From the cell containing the given text, extract its center point as [X, Y] coordinate. 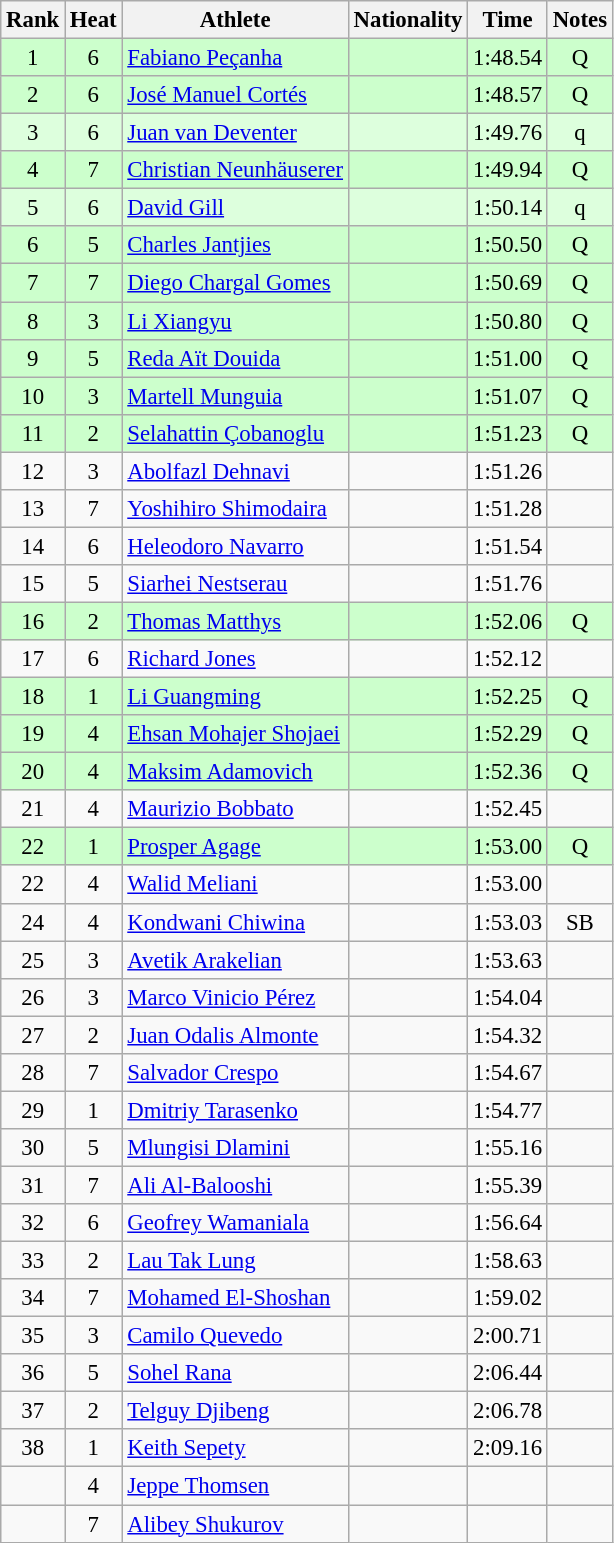
Ali Al-Balooshi [235, 1185]
9 [33, 358]
Fabiano Peçanha [235, 58]
1:52.29 [508, 734]
33 [33, 1261]
Diego Chargal Gomes [235, 283]
25 [33, 960]
35 [33, 1336]
32 [33, 1223]
1:51.23 [508, 433]
Yoshihiro Shimodaira [235, 509]
Salvador Crespo [235, 1073]
Thomas Matthys [235, 621]
Maksim Adamovich [235, 772]
Lau Tak Lung [235, 1261]
José Manuel Cortés [235, 95]
11 [33, 433]
Keith Sepety [235, 1449]
Geofrey Wamaniala [235, 1223]
26 [33, 997]
Li Guangming [235, 697]
Christian Neunhäuserer [235, 170]
Mlungisi Dlamini [235, 1148]
Heat [94, 20]
18 [33, 697]
1:48.57 [508, 95]
17 [33, 659]
1:50.50 [508, 245]
8 [33, 321]
1:52.12 [508, 659]
1:53.63 [508, 960]
1:51.28 [508, 509]
1:52.06 [508, 621]
28 [33, 1073]
David Gill [235, 208]
19 [33, 734]
37 [33, 1411]
Jeppe Thomsen [235, 1486]
24 [33, 922]
21 [33, 809]
27 [33, 1035]
Notes [580, 20]
Telguy Djibeng [235, 1411]
31 [33, 1185]
1:50.69 [508, 283]
2:06.44 [508, 1373]
Abolfazl Dehnavi [235, 471]
1:51.07 [508, 396]
Time [508, 20]
1:54.67 [508, 1073]
Juan Odalis Almonte [235, 1035]
Prosper Agage [235, 847]
16 [33, 621]
1:55.39 [508, 1185]
Juan van Deventer [235, 133]
38 [33, 1449]
1:54.77 [508, 1110]
Athlete [235, 20]
Rank [33, 20]
Kondwani Chiwina [235, 922]
1:49.94 [508, 170]
1:52.36 [508, 772]
1:59.02 [508, 1298]
12 [33, 471]
14 [33, 546]
Li Xiangyu [235, 321]
1:50.80 [508, 321]
2:09.16 [508, 1449]
Dmitriy Tarasenko [235, 1110]
Heleodoro Navarro [235, 546]
Walid Meliani [235, 885]
1:54.32 [508, 1035]
Mohamed El-Shoshan [235, 1298]
1:52.25 [508, 697]
SB [580, 922]
Selahattin Çobanoglu [235, 433]
13 [33, 509]
1:50.14 [508, 208]
1:48.54 [508, 58]
Ehsan Mohajer Shojaei [235, 734]
30 [33, 1148]
1:52.45 [508, 809]
Siarhei Nestserau [235, 584]
2:06.78 [508, 1411]
1:54.04 [508, 997]
1:51.54 [508, 546]
20 [33, 772]
Maurizio Bobbato [235, 809]
Sohel Rana [235, 1373]
1:58.63 [508, 1261]
15 [33, 584]
1:51.00 [508, 358]
Avetik Arakelian [235, 960]
2:00.71 [508, 1336]
1:56.64 [508, 1223]
Camilo Quevedo [235, 1336]
Reda Aït Douida [235, 358]
Richard Jones [235, 659]
1:49.76 [508, 133]
Nationality [408, 20]
Marco Vinicio Pérez [235, 997]
10 [33, 396]
Martell Munguia [235, 396]
36 [33, 1373]
Charles Jantjies [235, 245]
1:51.76 [508, 584]
29 [33, 1110]
1:51.26 [508, 471]
Alibey Shukurov [235, 1524]
34 [33, 1298]
1:55.16 [508, 1148]
1:53.03 [508, 922]
